Find where the given text appears and provide that cell's center as (x, y) coordinate. 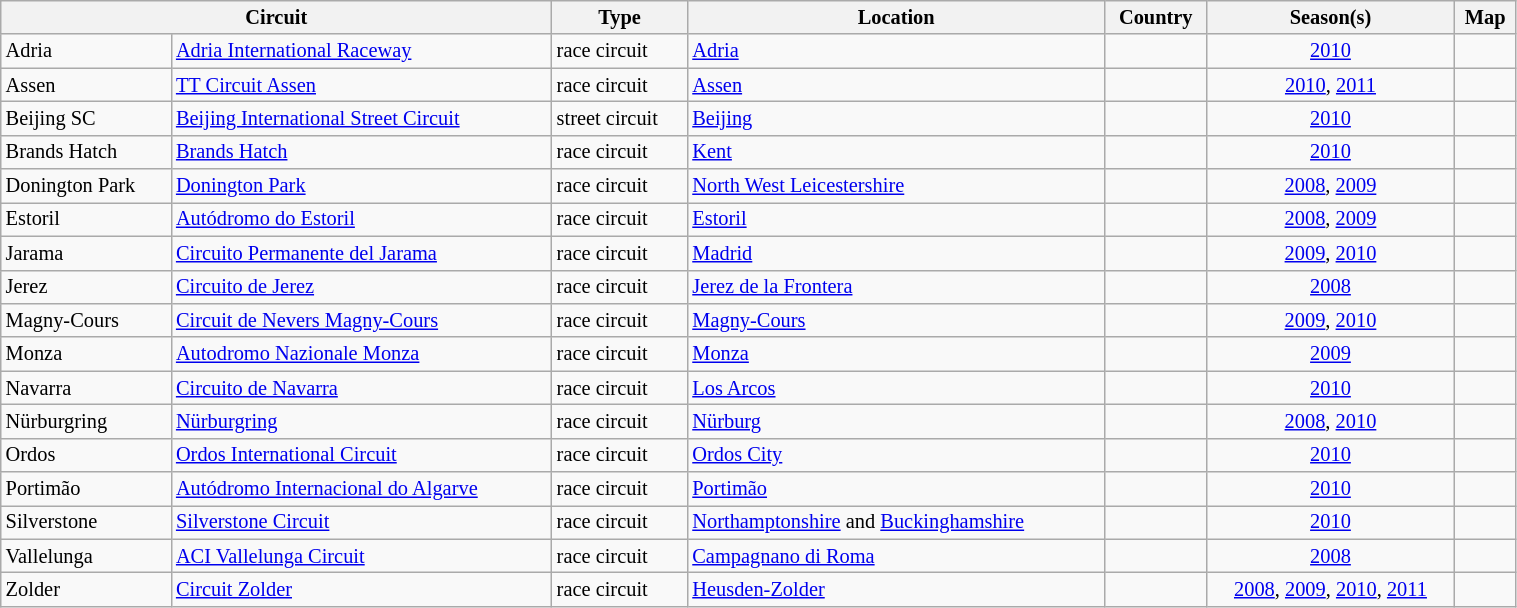
ACI Vallelunga Circuit (362, 556)
Circuit Zolder (362, 589)
Campagnano di Roma (896, 556)
North West Leicestershire (896, 186)
Location (896, 17)
Adria International Raceway (362, 51)
Zolder (86, 589)
Los Arcos (896, 388)
Beijing SC (86, 118)
Jarama (86, 253)
Circuit (276, 17)
Jerez (86, 287)
Navarra (86, 388)
Ordos International Circuit (362, 455)
2008, 2009, 2010, 2011 (1331, 589)
Silverstone (86, 522)
Ordos (86, 455)
Circuito de Jerez (362, 287)
Beijing International Street Circuit (362, 118)
Vallelunga (86, 556)
Jerez de la Frontera (896, 287)
Heusden-Zolder (896, 589)
Madrid (896, 253)
Autódromo do Estoril (362, 219)
Autódromo Internacional do Algarve (362, 489)
Silverstone Circuit (362, 522)
street circuit (620, 118)
TT Circuit Assen (362, 85)
Type (620, 17)
Ordos City (896, 455)
Circuito de Navarra (362, 388)
Kent (896, 152)
Northamptonshire and Buckinghamshire (896, 522)
Map (1485, 17)
2008, 2010 (1331, 421)
Autodromo Nazionale Monza (362, 354)
Country (1156, 17)
Beijing (896, 118)
Season(s) (1331, 17)
Circuito Permanente del Jarama (362, 253)
Circuit de Nevers Magny-Cours (362, 320)
Nürburg (896, 421)
2010, 2011 (1331, 85)
2009 (1331, 354)
